Detect which cell encompasses the target text, then output its (x, y) center coordinate. 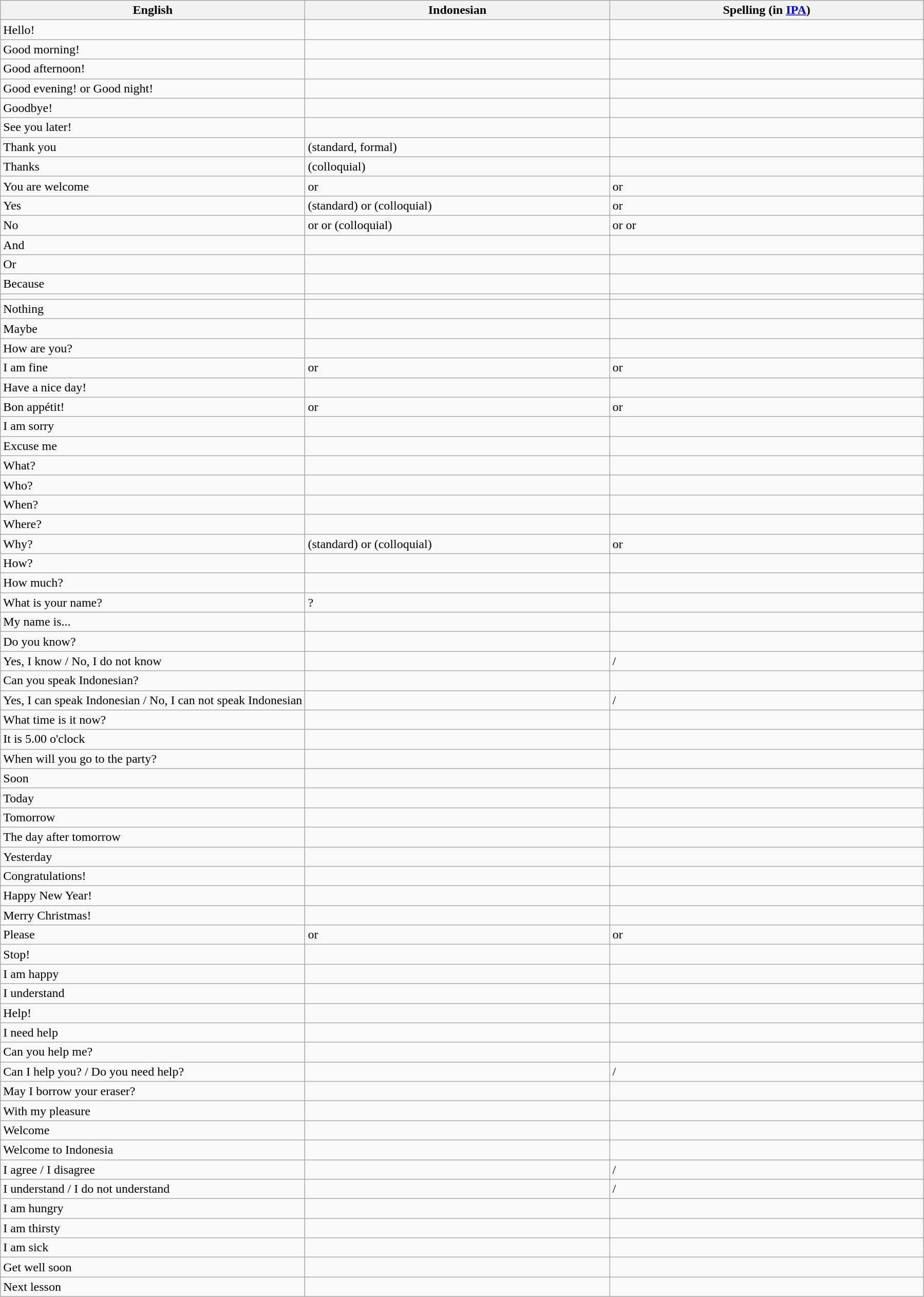
Thanks (153, 166)
I am sick (153, 1248)
Soon (153, 778)
I am thirsty (153, 1228)
I am sorry (153, 426)
I need help (153, 1032)
See you later! (153, 127)
Welcome to Indonesia (153, 1150)
Good evening! or Good night! (153, 88)
Good afternoon! (153, 69)
You are welcome (153, 186)
Yes, I know / No, I do not know (153, 661)
Do you know? (153, 642)
The day after tomorrow (153, 837)
Tomorrow (153, 817)
Please (153, 935)
When? (153, 504)
How are you? (153, 348)
How much? (153, 583)
Excuse me (153, 446)
Nothing (153, 309)
I understand / I do not understand (153, 1189)
Why? (153, 544)
Or (153, 265)
Stop! (153, 954)
No (153, 225)
Spelling (in IPA) (766, 10)
Have a nice day! (153, 387)
My name is... (153, 622)
Help! (153, 1013)
Thank you (153, 147)
Goodbye! (153, 108)
English (153, 10)
What time is it now? (153, 720)
I am fine (153, 368)
Because (153, 284)
? (457, 603)
When will you go to the party? (153, 759)
Hello! (153, 30)
Where? (153, 524)
With my pleasure (153, 1111)
Can you speak Indonesian? (153, 681)
Merry Christmas! (153, 915)
Get well soon (153, 1267)
Maybe (153, 329)
or or (766, 225)
Can I help you? / Do you need help? (153, 1072)
Can you help me? (153, 1052)
Congratulations! (153, 876)
Welcome (153, 1130)
or or (colloquial) (457, 225)
What? (153, 465)
May I borrow your eraser? (153, 1091)
How? (153, 563)
Next lesson (153, 1287)
I am happy (153, 974)
Who? (153, 485)
Happy New Year! (153, 896)
Bon appétit! (153, 407)
Yes (153, 205)
Yes, I can speak Indonesian / No, I can not speak Indonesian (153, 700)
I am hungry (153, 1209)
(standard, formal) (457, 147)
And (153, 245)
Today (153, 798)
Indonesian (457, 10)
Good morning! (153, 49)
Yesterday (153, 856)
It is 5.00 o'clock (153, 739)
I understand (153, 993)
I agree / I disagree (153, 1170)
What is your name? (153, 603)
(colloquial) (457, 166)
